Identify which cell holds the provided text, then report its [X, Y] central coordinate. 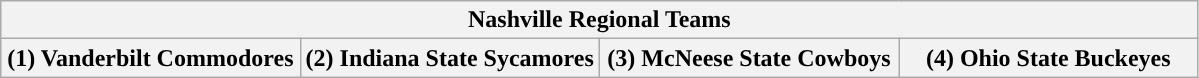
(1) Vanderbilt Commodores [150, 58]
(2) Indiana State Sycamores [450, 58]
(3) McNeese State Cowboys [748, 58]
Nashville Regional Teams [600, 20]
(4) Ohio State Buckeyes [1048, 58]
